Capture the cell that displays the provided text and extract its (X, Y) central coordinate. 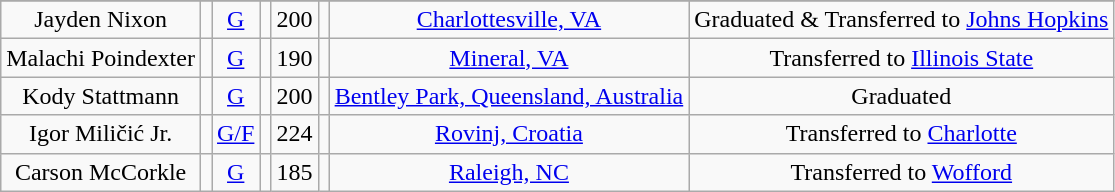
185 (294, 172)
224 (294, 134)
Transferred to Charlotte (902, 134)
Jayden Nixon (101, 20)
Carson McCorkle (101, 172)
G/F (236, 134)
Mineral, VA (509, 58)
Graduated (902, 96)
190 (294, 58)
Rovinj, Croatia (509, 134)
Igor Miličić Jr. (101, 134)
Malachi Poindexter (101, 58)
Transferred to Wofford (902, 172)
Bentley Park, Queensland, Australia (509, 96)
Kody Stattmann (101, 96)
Transferred to Illinois State (902, 58)
Graduated & Transferred to Johns Hopkins (902, 20)
Charlottesville, VA (509, 20)
Raleigh, NC (509, 172)
